Return the [X, Y] coordinate for the center point of the cell that contains the specified text.  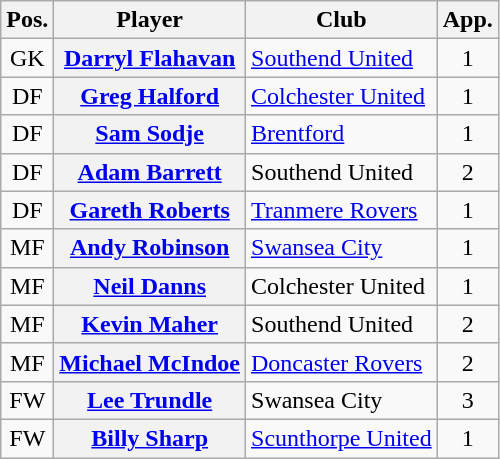
Player [150, 20]
Doncaster Rovers [342, 362]
Gareth Roberts [150, 210]
Tranmere Rovers [342, 210]
Greg Halford [150, 96]
Lee Trundle [150, 400]
Adam Barrett [150, 172]
Sam Sodje [150, 134]
Darryl Flahavan [150, 58]
App. [468, 20]
3 [468, 400]
Brentford [342, 134]
Scunthorpe United [342, 438]
Pos. [28, 20]
Club [342, 20]
Billy Sharp [150, 438]
Neil Danns [150, 286]
Kevin Maher [150, 324]
Michael McIndoe [150, 362]
Andy Robinson [150, 248]
GK [28, 58]
